From the cell containing the given text, extract its center point as [X, Y] coordinate. 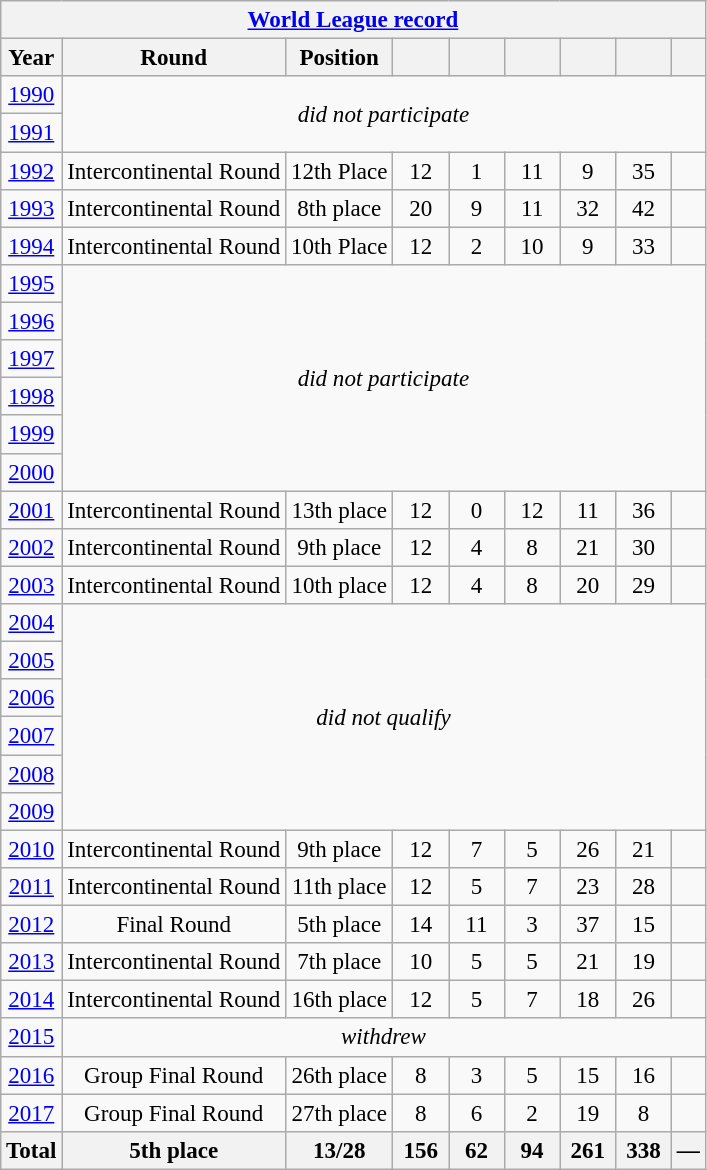
Round [174, 58]
2011 [32, 887]
1991 [32, 133]
14 [421, 925]
37 [588, 925]
did not qualify [384, 717]
1995 [32, 284]
Year [32, 58]
1994 [32, 246]
Position [340, 58]
2001 [32, 510]
30 [644, 548]
26th place [340, 1075]
2006 [32, 698]
10th place [340, 585]
2010 [32, 849]
10th Place [340, 246]
27th place [340, 1113]
1999 [32, 435]
1990 [32, 95]
18 [588, 1000]
1998 [32, 397]
16 [644, 1075]
1993 [32, 209]
1 [477, 171]
— [688, 1151]
2014 [32, 1000]
42 [644, 209]
8th place [340, 209]
6 [477, 1113]
withdrew [384, 1038]
1992 [32, 171]
2016 [32, 1075]
23 [588, 887]
World League record [353, 20]
2009 [32, 812]
35 [644, 171]
36 [644, 510]
12th Place [340, 171]
13/28 [340, 1151]
Final Round [174, 925]
2004 [32, 623]
2000 [32, 472]
32 [588, 209]
2002 [32, 548]
338 [644, 1151]
62 [477, 1151]
29 [644, 585]
2012 [32, 925]
94 [532, 1151]
2005 [32, 661]
33 [644, 246]
1997 [32, 359]
11th place [340, 887]
16th place [340, 1000]
7th place [340, 962]
2007 [32, 736]
156 [421, 1151]
261 [588, 1151]
28 [644, 887]
2003 [32, 585]
1996 [32, 322]
0 [477, 510]
2008 [32, 774]
2017 [32, 1113]
2013 [32, 962]
Total [32, 1151]
13th place [340, 510]
2015 [32, 1038]
